Identify which cell holds the provided text, then report its [x, y] central coordinate. 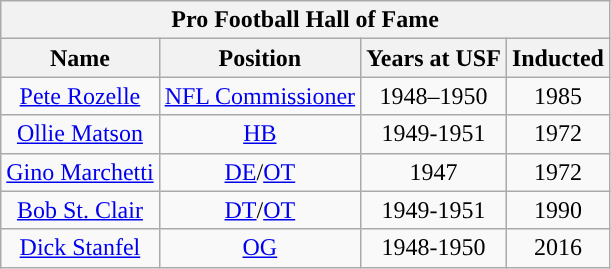
NFL Commissioner [260, 96]
1985 [558, 96]
DT/OT [260, 210]
Name [80, 58]
1948–1950 [434, 96]
DE/OT [260, 172]
OG [260, 248]
Dick Stanfel [80, 248]
Inducted [558, 58]
Bob St. Clair [80, 210]
Years at USF [434, 58]
1990 [558, 210]
Pete Rozelle [80, 96]
HB [260, 134]
Pro Football Hall of Fame [306, 20]
Gino Marchetti [80, 172]
2016 [558, 248]
Ollie Matson [80, 134]
Position [260, 58]
1947 [434, 172]
1948-1950 [434, 248]
